For the text-containing cell, return its midpoint in [X, Y] coordinate format. 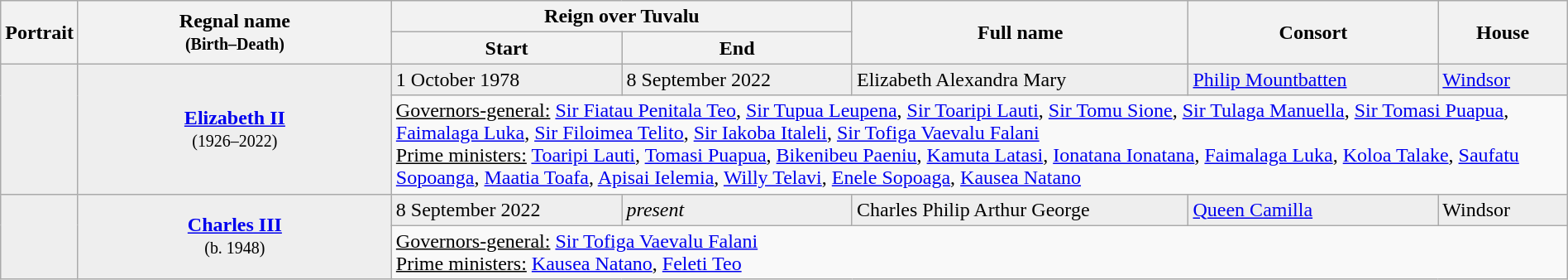
Elizabeth II(1926–2022) [235, 129]
Philip Mountbatten [1313, 80]
Charles Philip Arthur George [1020, 210]
Regnal name(Birth–Death) [235, 32]
Reign over Tuvalu [622, 17]
Governors-general: Sir Tofiga Vaevalu FalaniPrime ministers: Kausea Natano, Feleti Teo [979, 252]
1 October 1978 [506, 80]
Portrait [40, 32]
Queen Camilla [1313, 210]
End [738, 48]
Charles III(b. 1948) [235, 237]
Consort [1313, 32]
Start [506, 48]
Full name [1020, 32]
Elizabeth Alexandra Mary [1020, 80]
present [738, 210]
House [1503, 32]
